Scan for the cell matching the given text and deliver its [x, y] coordinate at center. 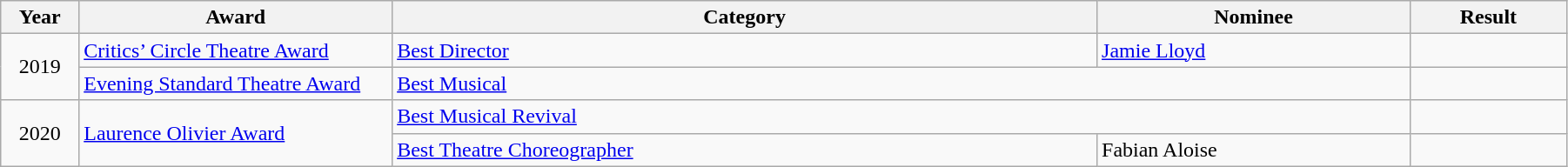
Best Musical Revival [901, 117]
Nominee [1254, 17]
Best Musical [901, 83]
2020 [40, 133]
Fabian Aloise [1254, 150]
Best Theatre Choreographer [745, 150]
Year [40, 17]
2019 [40, 67]
Laurence Olivier Award [236, 133]
Category [745, 17]
Award [236, 17]
Critics’ Circle Theatre Award [236, 50]
Result [1488, 17]
Evening Standard Theatre Award [236, 83]
Jamie Lloyd [1254, 50]
Best Director [745, 50]
